Find where the given text appears and provide that cell's center as (X, Y) coordinate. 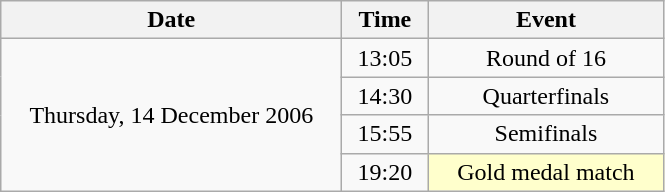
Quarterfinals (546, 96)
Semifinals (546, 134)
Round of 16 (546, 58)
Time (385, 20)
14:30 (385, 96)
13:05 (385, 58)
15:55 (385, 134)
Thursday, 14 December 2006 (172, 115)
19:20 (385, 172)
Gold medal match (546, 172)
Event (546, 20)
Date (172, 20)
